Scan for the cell matching the given text and deliver its [X, Y] coordinate at center. 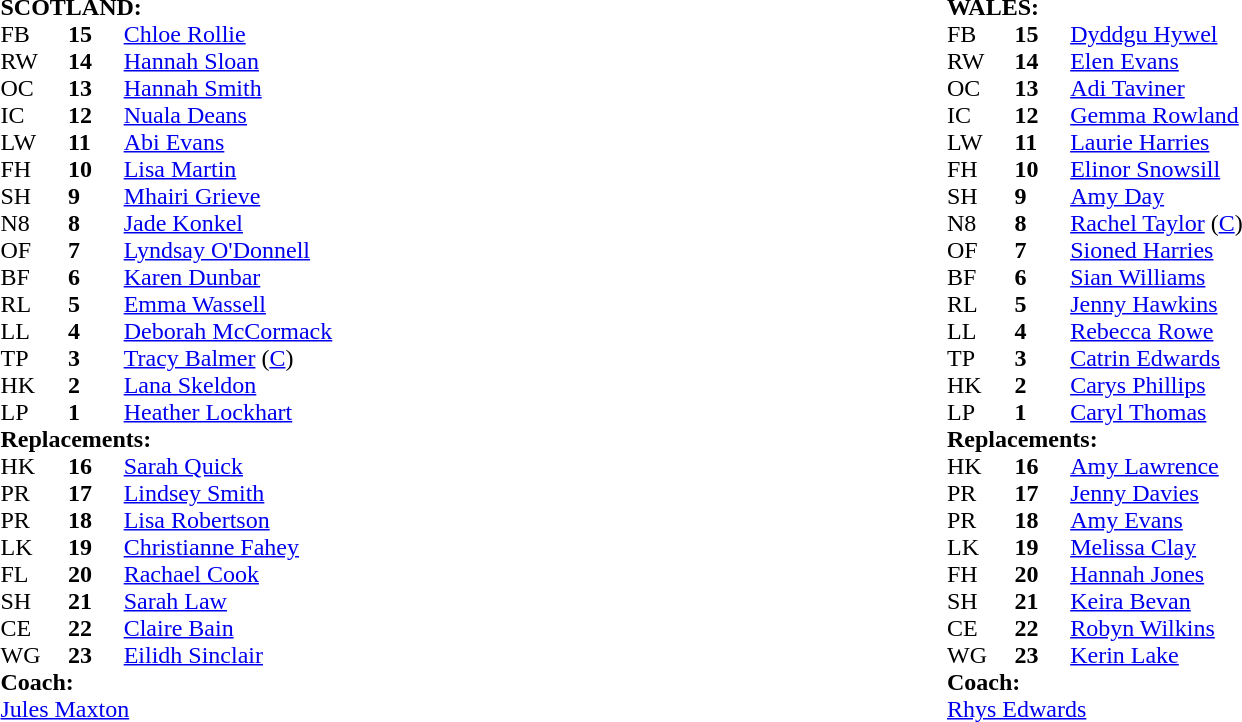
Chloe Rollie [328, 34]
Sarah Quick [328, 466]
Hannah Sloan [328, 62]
Coach: [470, 682]
Hannah Smith [328, 88]
Rachael Cook [328, 574]
Mhairi Grieve [328, 196]
Lana Skeldon [328, 386]
Replacements: [470, 440]
Claire Bain [328, 628]
Karen Dunbar [328, 278]
Lindsey Smith [328, 494]
Lisa Martin [328, 170]
FL [34, 574]
Eilidh Sinclair [328, 656]
Emma Wassell [328, 304]
Heather Lockhart [328, 412]
Tracy Balmer (C) [328, 358]
Deborah McCormack [328, 332]
Nuala Deans [328, 116]
Lyndsay O'Donnell [328, 250]
Christianne Fahey [328, 548]
Sarah Law [328, 602]
Abi Evans [328, 142]
Lisa Robertson [328, 520]
Jade Konkel [328, 224]
